Pinpoint the cell where the given text exists, returning its [X, Y] midpoint coordinate. 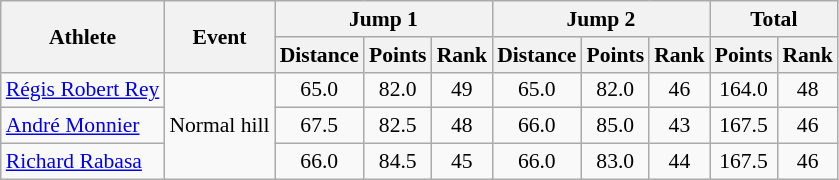
André Monnier [83, 126]
44 [680, 162]
49 [462, 90]
82.5 [398, 126]
83.0 [615, 162]
84.5 [398, 162]
45 [462, 162]
Jump 2 [601, 19]
Richard Rabasa [83, 162]
Jump 1 [384, 19]
85.0 [615, 126]
Régis Robert Rey [83, 90]
Normal hill [219, 126]
67.5 [320, 126]
Athlete [83, 36]
43 [680, 126]
164.0 [744, 90]
Event [219, 36]
Total [774, 19]
